Detect which cell encompasses the target text, then output its [x, y] center coordinate. 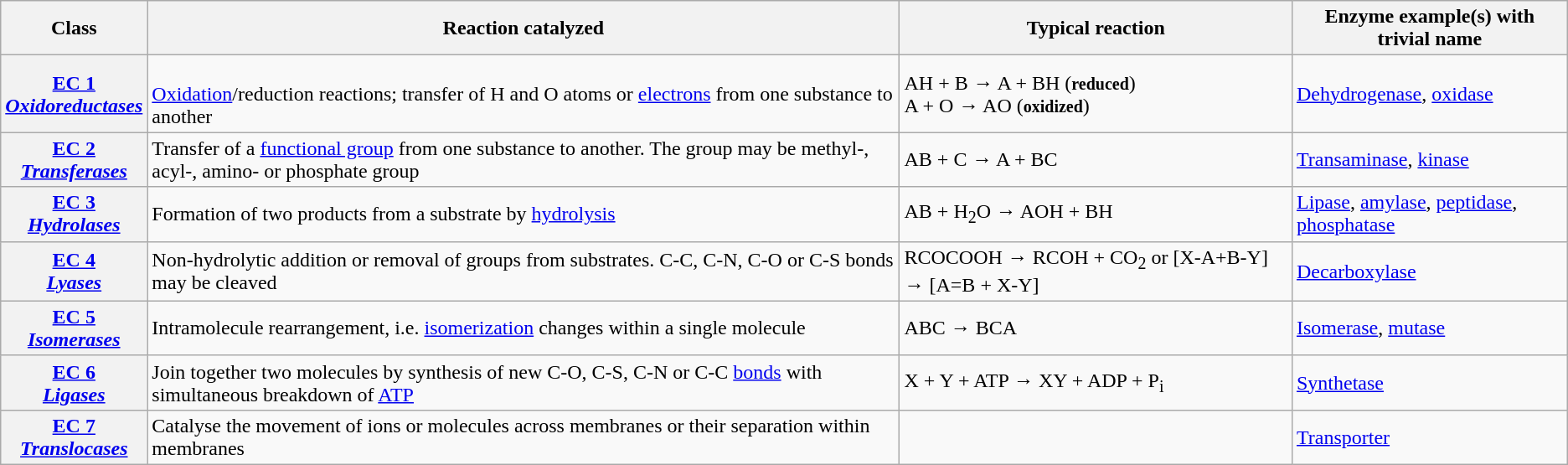
Reaction catalyzed [524, 28]
EC 3Hydrolases [74, 214]
RCOCOOH → RCOH + CO2 or [X-A+B-Y] → [A=B + X-Y] [1096, 271]
EC 2Transferases [74, 159]
EC 6Ligases [74, 382]
Typical reaction [1096, 28]
Isomerase, mutase [1429, 328]
ABC → BCA [1096, 328]
EC 5Isomerases [74, 328]
EC 1Oxidoreductases [74, 94]
AB + H2O → AOH + BH [1096, 214]
Transporter [1429, 437]
Lipase, amylase, peptidase, phosphatase [1429, 214]
Synthetase [1429, 382]
Class [74, 28]
Catalyse the movement of ions or molecules across membranes or their separation within membranes [524, 437]
Enzyme example(s) with trivial name [1429, 28]
Non-hydrolytic addition or removal of groups from substrates. C-C, C-N, C-O or C-S bonds may be cleaved [524, 271]
Transaminase, kinase [1429, 159]
Oxidation/reduction reactions; transfer of H and O atoms or electrons from one substance to another [524, 94]
Transfer of a functional group from one substance to another. The group may be methyl-, acyl-, amino- or phosphate group [524, 159]
Formation of two products from a substrate by hydrolysis [524, 214]
Intramolecule rearrangement, i.e. isomerization changes within a single molecule [524, 328]
EC 7Translocases [74, 437]
AH + B → A + BH (reduced) A + O → AO (oxidized) [1096, 94]
EC 4Lyases [74, 271]
Dehydrogenase, oxidase [1429, 94]
Decarboxylase [1429, 271]
AB + C → A + BC [1096, 159]
Join together two molecules by synthesis of new C-O, C-S, C-N or C-C bonds with simultaneous breakdown of ATP [524, 382]
X + Y + ATP → XY + ADP + Pi [1096, 382]
